Provide the (x, y) coordinate of the cell's center where the given text is located.  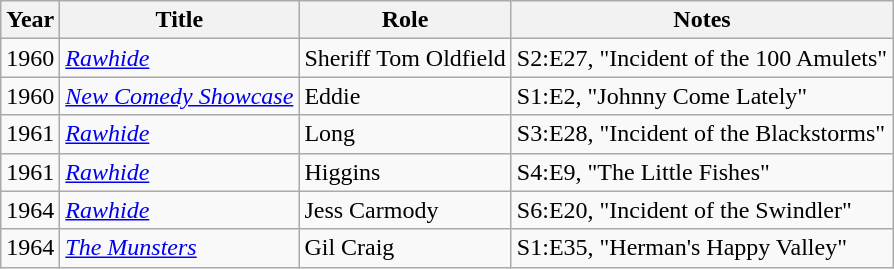
S1:E2, "Johnny Come Lately" (702, 96)
Notes (702, 20)
Long (405, 134)
Gil Craig (405, 248)
Year (30, 20)
The Munsters (180, 248)
Eddie (405, 96)
Higgins (405, 172)
S1:E35, "Herman's Happy Valley" (702, 248)
S2:E27, "Incident of the 100 Amulets" (702, 58)
Sheriff Tom Oldfield (405, 58)
New Comedy Showcase (180, 96)
Jess Carmody (405, 210)
Role (405, 20)
S6:E20, "Incident of the Swindler" (702, 210)
S4:E9, "The Little Fishes" (702, 172)
Title (180, 20)
S3:E28, "Incident of the Blackstorms" (702, 134)
